Scan for the cell matching the given text and deliver its [X, Y] coordinate at center. 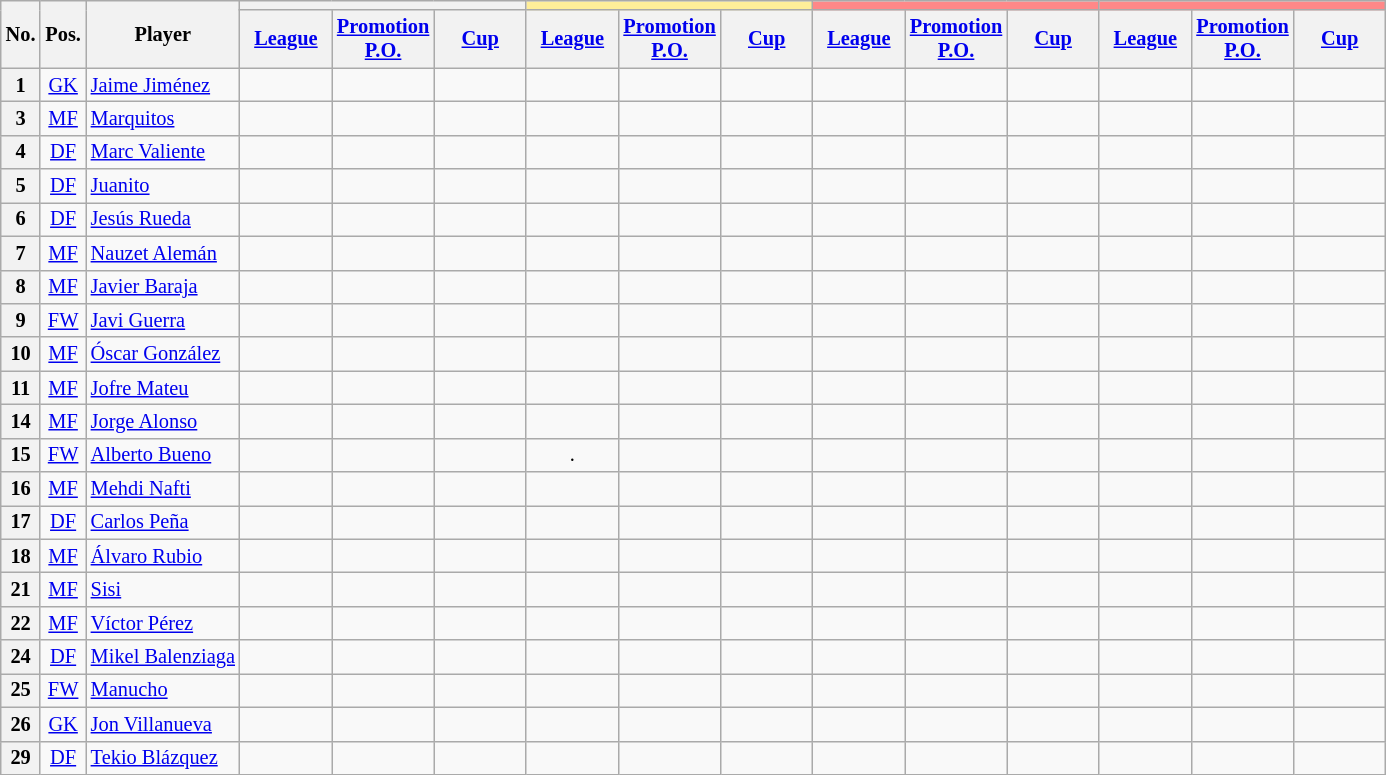
9 [21, 320]
17 [21, 522]
Tekio Blázquez [163, 758]
6 [21, 219]
Carlos Peña [163, 522]
4 [21, 152]
3 [21, 118]
1 [21, 85]
Jofre Mateu [163, 388]
25 [21, 690]
10 [21, 354]
Marc Valiente [163, 152]
22 [21, 623]
Óscar González [163, 354]
Marquitos [163, 118]
Javi Guerra [163, 320]
Sisi [163, 589]
Víctor Pérez [163, 623]
16 [21, 489]
24 [21, 657]
26 [21, 724]
. [572, 455]
Nauzet Alemán [163, 253]
Mehdi Nafti [163, 489]
Álvaro Rubio [163, 556]
5 [21, 186]
15 [21, 455]
Jesús Rueda [163, 219]
Mikel Balenziaga [163, 657]
Player [163, 34]
Alberto Bueno [163, 455]
7 [21, 253]
Manucho [163, 690]
Jorge Alonso [163, 421]
8 [21, 287]
Jaime Jiménez [163, 85]
29 [21, 758]
18 [21, 556]
14 [21, 421]
Jon Villanueva [163, 724]
21 [21, 589]
Juanito [163, 186]
No. [21, 34]
Pos. [62, 34]
11 [21, 388]
Javier Baraja [163, 287]
